Locate the cell with the specified text and output its [X, Y] center coordinate. 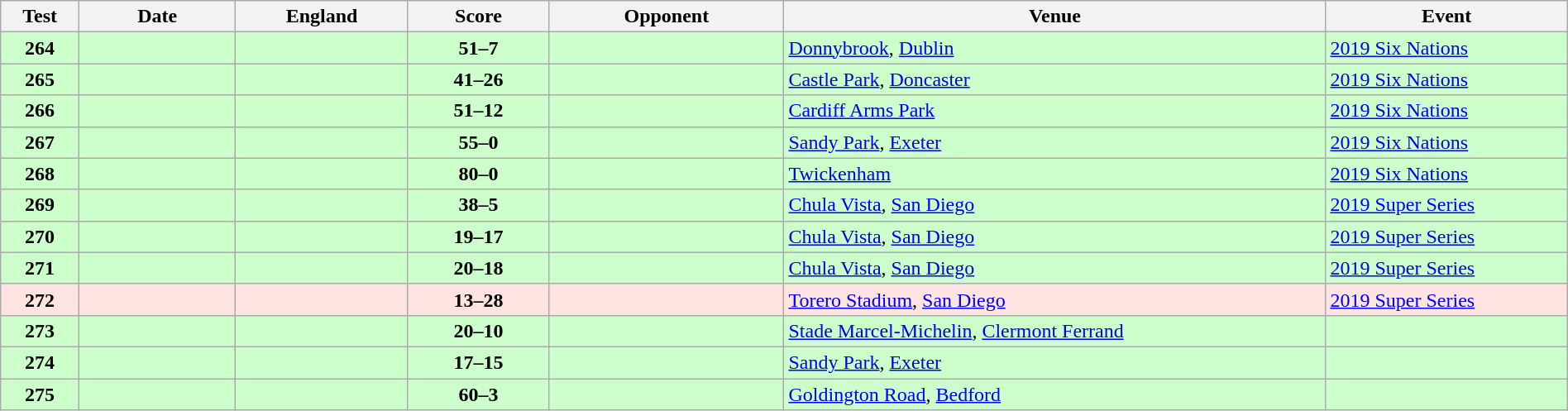
271 [40, 268]
273 [40, 331]
269 [40, 205]
266 [40, 111]
Test [40, 17]
England [322, 17]
265 [40, 79]
Event [1446, 17]
Venue [1055, 17]
20–18 [478, 268]
41–26 [478, 79]
Stade Marcel-Michelin, Clermont Ferrand [1055, 331]
51–7 [478, 48]
267 [40, 142]
270 [40, 237]
Twickenham [1055, 174]
Date [157, 17]
274 [40, 362]
20–10 [478, 331]
272 [40, 299]
55–0 [478, 142]
275 [40, 394]
Opponent [667, 17]
38–5 [478, 205]
268 [40, 174]
Score [478, 17]
51–12 [478, 111]
80–0 [478, 174]
Torero Stadium, San Diego [1055, 299]
Goldington Road, Bedford [1055, 394]
13–28 [478, 299]
17–15 [478, 362]
Cardiff Arms Park [1055, 111]
19–17 [478, 237]
Donnybrook, Dublin [1055, 48]
60–3 [478, 394]
Castle Park, Doncaster [1055, 79]
264 [40, 48]
